From the cell containing the given text, extract its center point as [x, y] coordinate. 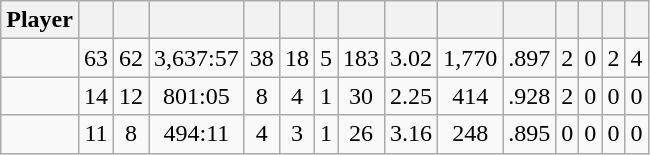
3,637:57 [197, 58]
18 [296, 58]
38 [262, 58]
3.16 [412, 134]
3.02 [412, 58]
30 [362, 96]
494:11 [197, 134]
801:05 [197, 96]
414 [470, 96]
.928 [530, 96]
14 [96, 96]
3 [296, 134]
26 [362, 134]
12 [132, 96]
1,770 [470, 58]
2.25 [412, 96]
248 [470, 134]
11 [96, 134]
.897 [530, 58]
.895 [530, 134]
183 [362, 58]
63 [96, 58]
Player [40, 20]
5 [326, 58]
62 [132, 58]
